Identify which cell holds the provided text, then report its (X, Y) central coordinate. 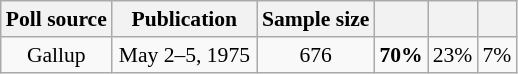
Gallup (56, 55)
May 2–5, 1975 (184, 55)
Poll source (56, 19)
23% (453, 55)
Publication (184, 19)
Sample size (316, 19)
676 (316, 55)
70% (400, 55)
7% (496, 55)
